Find where the given text appears and provide that cell's center as [x, y] coordinate. 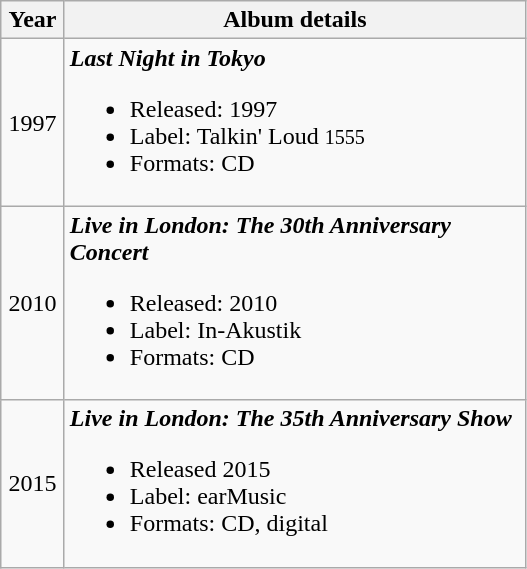
2010 [33, 303]
Live in London: The 35th Anniversary ShowReleased 2015Label: earMusicFormats: CD, digital [294, 484]
Last Night in TokyoReleased: 1997Label: Talkin' Loud 1555Formats: CD [294, 122]
Year [33, 20]
2015 [33, 484]
Live in London: The 30th Anniversary ConcertReleased: 2010Label: In-AkustikFormats: CD [294, 303]
Album details [294, 20]
1997 [33, 122]
